Find where the given text appears and provide that cell's center as (X, Y) coordinate. 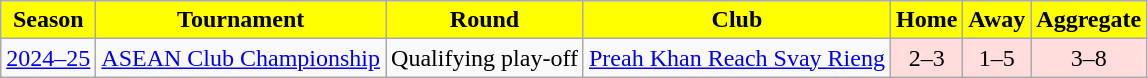
Tournament (241, 20)
2–3 (926, 58)
Away (997, 20)
Season (48, 20)
Home (926, 20)
2024–25 (48, 58)
Preah Khan Reach Svay Rieng (736, 58)
Aggregate (1089, 20)
3–8 (1089, 58)
Qualifying play-off (485, 58)
ASEAN Club Championship (241, 58)
Club (736, 20)
1–5 (997, 58)
Round (485, 20)
